Determine the [X, Y] coordinate at the center of the cell enclosing the given text.  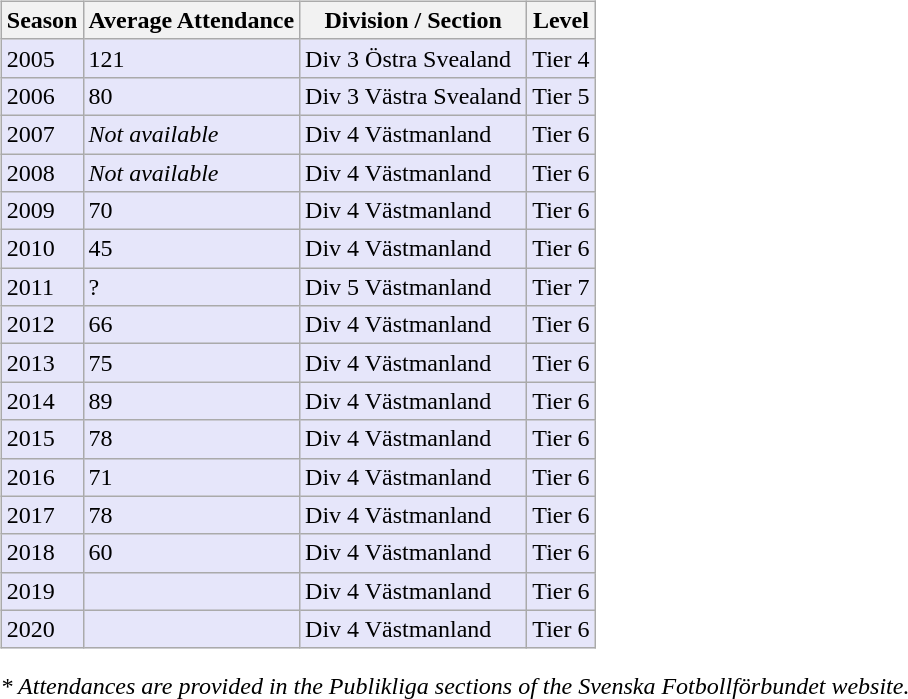
Div 3 Västra Svealand [414, 96]
Season [42, 20]
Tier 4 [561, 58]
2009 [42, 211]
60 [192, 553]
? [192, 287]
Tier 5 [561, 96]
Div 3 Östra Svealand [414, 58]
2018 [42, 553]
2014 [42, 401]
2006 [42, 96]
Division / Section [414, 20]
2016 [42, 477]
2007 [42, 134]
2020 [42, 629]
2015 [42, 439]
2012 [42, 325]
75 [192, 363]
Level [561, 20]
71 [192, 477]
2011 [42, 287]
80 [192, 96]
45 [192, 249]
2013 [42, 363]
70 [192, 211]
2010 [42, 249]
Tier 7 [561, 287]
2005 [42, 58]
2008 [42, 173]
89 [192, 401]
2017 [42, 515]
Average Attendance [192, 20]
66 [192, 325]
Div 5 Västmanland [414, 287]
2019 [42, 591]
121 [192, 58]
